Identify which cell holds the provided text, then report its (x, y) central coordinate. 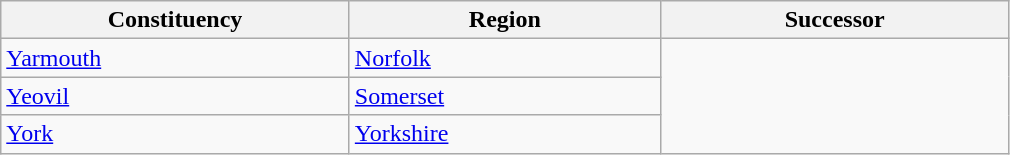
Yorkshire (504, 134)
Successor (834, 20)
Region (504, 20)
Yeovil (176, 96)
York (176, 134)
Norfolk (504, 58)
Constituency (176, 20)
Yarmouth (176, 58)
Somerset (504, 96)
